Extract the (X, Y) coordinate from the center of the cell holding the provided text.  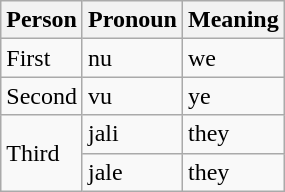
Person (42, 20)
First (42, 58)
ye (233, 96)
vu (132, 96)
Pronoun (132, 20)
Meaning (233, 20)
Third (42, 153)
jali (132, 134)
we (233, 58)
jale (132, 172)
Second (42, 96)
nu (132, 58)
